Determine the [x, y] coordinate at the center of the cell enclosing the given text.  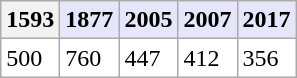
2017 [266, 20]
500 [30, 58]
1877 [90, 20]
2007 [208, 20]
356 [266, 58]
1593 [30, 20]
2005 [148, 20]
760 [90, 58]
412 [208, 58]
447 [148, 58]
